Extract the (x, y) coordinate from the center of the cell holding the provided text.  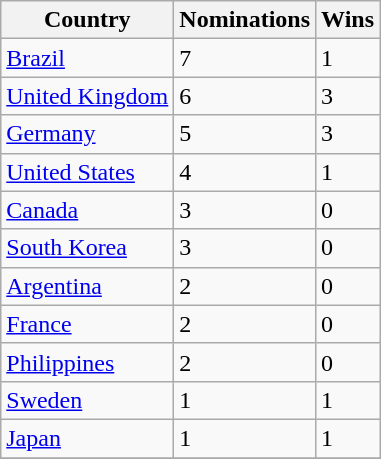
5 (245, 134)
United Kingdom (88, 96)
Germany (88, 134)
4 (245, 172)
France (88, 324)
Wins (348, 20)
Canada (88, 210)
Japan (88, 438)
Country (88, 20)
Brazil (88, 58)
6 (245, 96)
Philippines (88, 362)
United States (88, 172)
Sweden (88, 400)
7 (245, 58)
South Korea (88, 248)
Argentina (88, 286)
Nominations (245, 20)
